Pinpoint the cell where the given text exists, returning its (X, Y) midpoint coordinate. 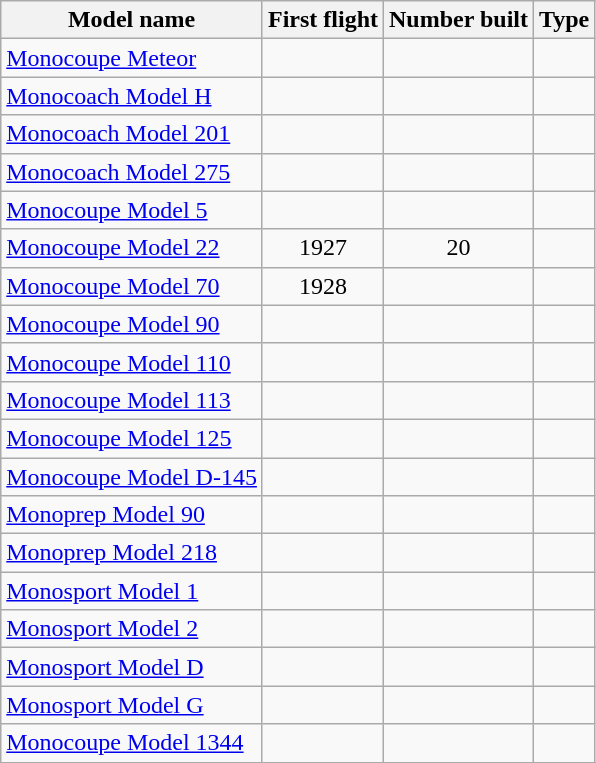
1928 (322, 286)
Monocoupe Model 5 (132, 210)
1927 (322, 248)
Monoprep Model 218 (132, 553)
Monosport Model G (132, 705)
Monocoach Model 201 (132, 134)
Monosport Model 2 (132, 629)
Model name (132, 20)
Monocoupe Model 70 (132, 286)
Monocoach Model 275 (132, 172)
Monocoupe Model 1344 (132, 743)
Monocoupe Model 113 (132, 400)
20 (459, 248)
Monocoupe Meteor (132, 58)
Monocoupe Model 110 (132, 362)
Monocoupe Model 22 (132, 248)
Monocoach Model H (132, 96)
Type (564, 20)
Monocoupe Model 90 (132, 324)
Monocoupe Model 125 (132, 438)
Monoprep Model 90 (132, 515)
Monosport Model 1 (132, 591)
Number built (459, 20)
First flight (322, 20)
Monosport Model D (132, 667)
Monocoupe Model D-145 (132, 477)
